Extract the [x, y] coordinate from the center of the cell holding the provided text.  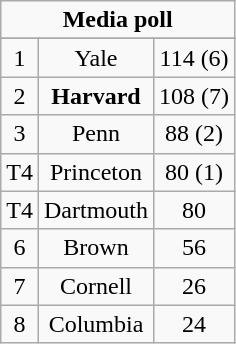
56 [194, 248]
114 (6) [194, 58]
Yale [96, 58]
Cornell [96, 286]
Princeton [96, 172]
Media poll [118, 20]
108 (7) [194, 96]
Penn [96, 134]
2 [20, 96]
24 [194, 324]
Brown [96, 248]
26 [194, 286]
8 [20, 324]
Harvard [96, 96]
80 [194, 210]
1 [20, 58]
3 [20, 134]
Columbia [96, 324]
80 (1) [194, 172]
7 [20, 286]
88 (2) [194, 134]
6 [20, 248]
Dartmouth [96, 210]
